Provide the [X, Y] coordinate of the cell's center where the given text is located.  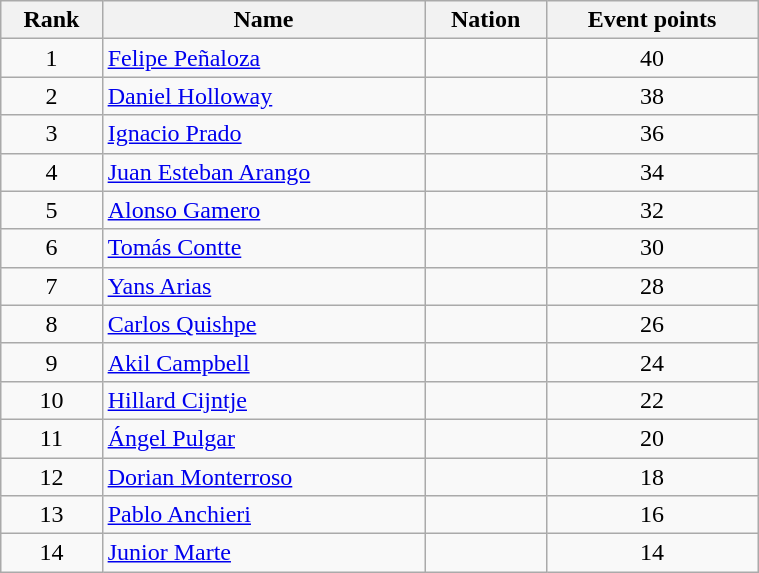
2 [52, 96]
Ignacio Prado [264, 134]
12 [52, 477]
Felipe Peñaloza [264, 58]
Hillard Cijntje [264, 400]
9 [52, 362]
11 [52, 438]
28 [652, 286]
Juan Esteban Arango [264, 172]
3 [52, 134]
32 [652, 210]
Akil Campbell [264, 362]
Rank [52, 20]
Event points [652, 20]
22 [652, 400]
Nation [486, 20]
Tomás Contte [264, 248]
Junior Marte [264, 553]
1 [52, 58]
36 [652, 134]
10 [52, 400]
30 [652, 248]
34 [652, 172]
5 [52, 210]
24 [652, 362]
16 [652, 515]
Dorian Monterroso [264, 477]
18 [652, 477]
Daniel Holloway [264, 96]
26 [652, 324]
6 [52, 248]
Pablo Anchieri [264, 515]
38 [652, 96]
13 [52, 515]
7 [52, 286]
Ángel Pulgar [264, 438]
4 [52, 172]
Alonso Gamero [264, 210]
Yans Arias [264, 286]
40 [652, 58]
Name [264, 20]
8 [52, 324]
Carlos Quishpe [264, 324]
20 [652, 438]
